Scan for the cell matching the given text and deliver its (x, y) coordinate at center. 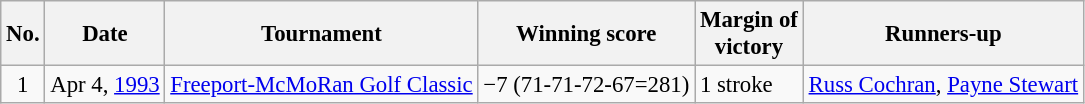
Apr 4, 1993 (105, 85)
1 (23, 85)
Date (105, 34)
No. (23, 34)
Runners-up (943, 34)
1 stroke (750, 85)
−7 (71-71-72-67=281) (586, 85)
Tournament (322, 34)
Freeport-McMoRan Golf Classic (322, 85)
Winning score (586, 34)
Margin ofvictory (750, 34)
Russ Cochran, Payne Stewart (943, 85)
